From the cell containing the given text, extract its center point as [x, y] coordinate. 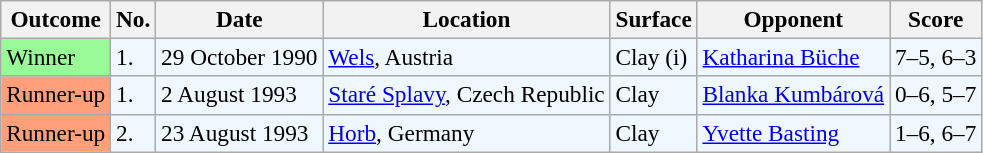
Katharina Büche [793, 57]
2. [134, 133]
Winner [56, 57]
2 August 1993 [240, 95]
Surface [654, 19]
Score [936, 19]
7–5, 6–3 [936, 57]
Wels, Austria [466, 57]
Clay (i) [654, 57]
23 August 1993 [240, 133]
Staré Splavy, Czech Republic [466, 95]
0–6, 5–7 [936, 95]
Outcome [56, 19]
Horb, Germany [466, 133]
Location [466, 19]
No. [134, 19]
1–6, 6–7 [936, 133]
29 October 1990 [240, 57]
Opponent [793, 19]
Yvette Basting [793, 133]
Blanka Kumbárová [793, 95]
Date [240, 19]
